Search for the cell housing the specified text and yield its (X, Y) center coordinate. 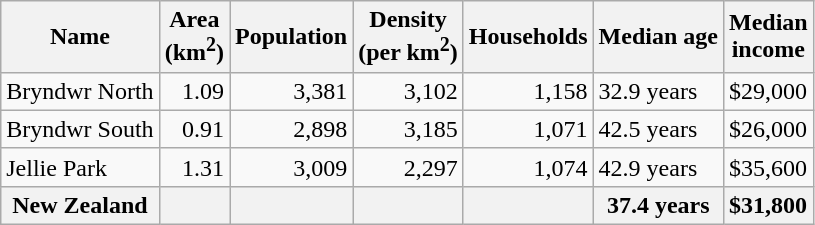
1.31 (194, 167)
0.91 (194, 129)
1,071 (528, 129)
1,074 (528, 167)
$35,600 (768, 167)
42.5 years (658, 129)
Name (80, 37)
New Zealand (80, 205)
$26,000 (768, 129)
3,009 (292, 167)
1,158 (528, 91)
$31,800 (768, 205)
Jellie Park (80, 167)
3,102 (408, 91)
42.9 years (658, 167)
Density(per km2) (408, 37)
37.4 years (658, 205)
Medianincome (768, 37)
3,185 (408, 129)
Bryndwr North (80, 91)
3,381 (292, 91)
Bryndwr South (80, 129)
Households (528, 37)
Population (292, 37)
$29,000 (768, 91)
2,898 (292, 129)
Area(km2) (194, 37)
2,297 (408, 167)
32.9 years (658, 91)
1.09 (194, 91)
Median age (658, 37)
